Return (x, y) of the center of cell containing provided text 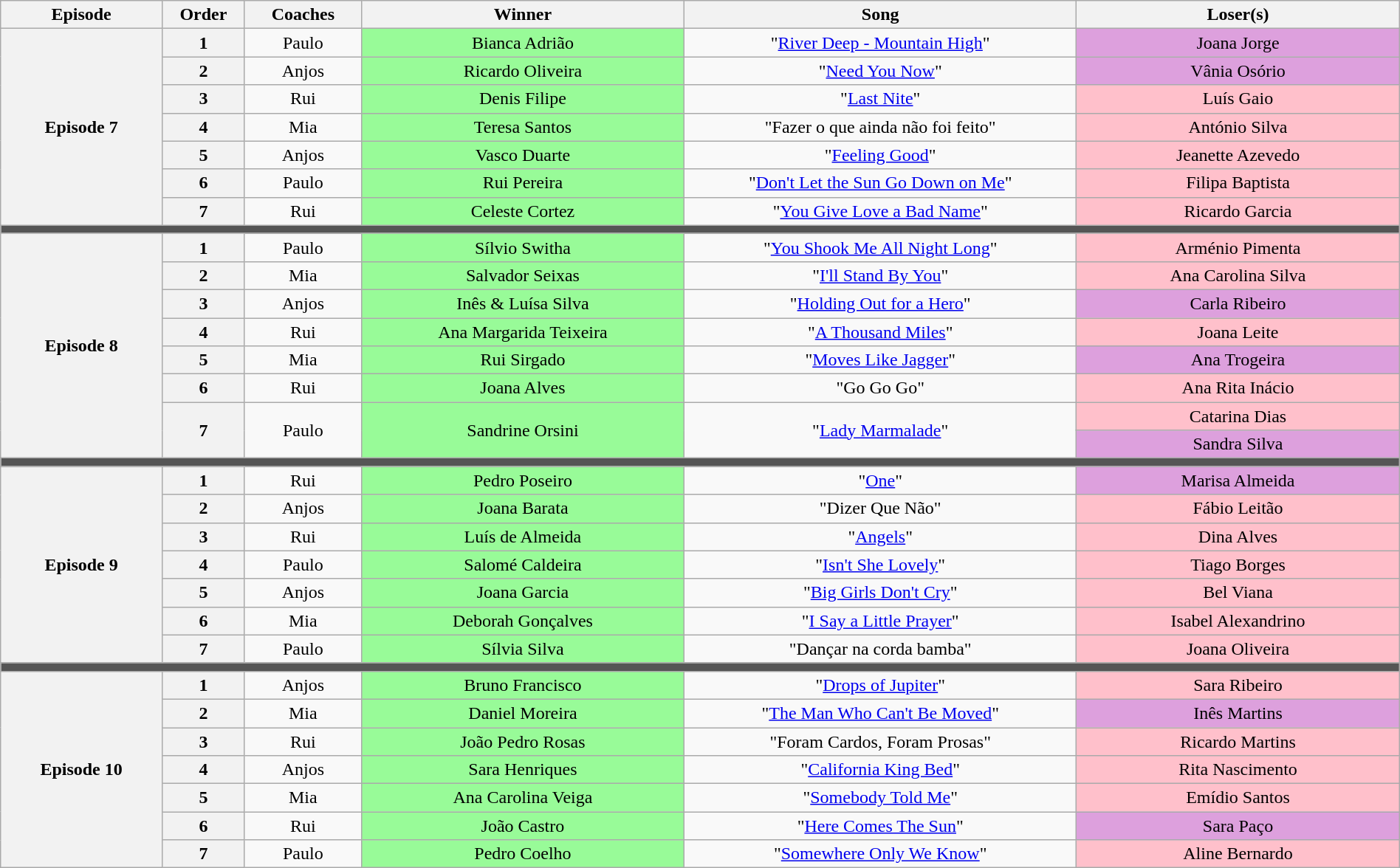
Episode (81, 15)
"One" (880, 480)
Carla Ribeiro (1238, 303)
Sara Ribeiro (1238, 685)
Winner (523, 15)
Filipa Baptista (1238, 183)
Aline Bernardo (1238, 854)
Ana Carolina Silva (1238, 275)
Dina Alves (1238, 537)
Loser(s) (1238, 15)
Denis Filipe (523, 99)
Ana Trogeira (1238, 360)
Vânia Osório (1238, 71)
Pedro Poseiro (523, 480)
Pedro Coelho (523, 854)
"I Say a Little Prayer" (880, 621)
"Somebody Told Me" (880, 798)
"Fazer o que ainda não foi feito" (880, 127)
"Somewhere Only We Know" (880, 854)
"The Man Who Can't Be Moved" (880, 713)
Inês & Luísa Silva (523, 303)
"Angels" (880, 537)
Ana Rita Inácio (1238, 388)
Ana Margarida Teixeira (523, 331)
Luís de Almeida (523, 537)
Inês Martins (1238, 713)
"Last Nite" (880, 99)
Bianca Adrião (523, 43)
Emídio Santos (1238, 798)
"Isn't She Lovely" (880, 565)
Sílvia Silva (523, 649)
Bel Viana (1238, 593)
Salvador Seixas (523, 275)
"Drops of Jupiter" (880, 685)
"Go Go Go" (880, 388)
Marisa Almeida (1238, 480)
Sílvio Switha (523, 247)
Rui Pereira (523, 183)
Bruno Francisco (523, 685)
Vasco Duarte (523, 155)
"Don't Let the Sun Go Down on Me" (880, 183)
Episode 10 (81, 769)
Teresa Santos (523, 127)
Deborah Gonçalves (523, 621)
"You Give Love a Bad Name" (880, 211)
Salomé Caldeira (523, 565)
Tiago Borges (1238, 565)
João Pedro Rosas (523, 742)
"Big Girls Don't Cry" (880, 593)
"Dançar na corda bamba" (880, 649)
Fábio Leitão (1238, 509)
Ana Carolina Veiga (523, 798)
Celeste Cortez (523, 211)
Sandra Silva (1238, 444)
António Silva (1238, 127)
"Moves Like Jagger" (880, 360)
"Here Comes The Sun" (880, 826)
Rita Nascimento (1238, 770)
"Holding Out for a Hero" (880, 303)
Episode 9 (81, 565)
Joana Oliveira (1238, 649)
"Foram Cardos, Foram Prosas" (880, 742)
Luís Gaio (1238, 99)
Ricardo Oliveira (523, 71)
Isabel Alexandrino (1238, 621)
Order (203, 15)
"Feeling Good" (880, 155)
"You Shook Me All Night Long" (880, 247)
"River Deep - Mountain High" (880, 43)
Episode 7 (81, 127)
Jeanette Azevedo (1238, 155)
"Dizer Que Não" (880, 509)
Ricardo Garcia (1238, 211)
"A Thousand Miles" (880, 331)
Sandrine Orsini (523, 430)
"Lady Marmalade" (880, 430)
João Castro (523, 826)
Catarina Dias (1238, 416)
Coaches (303, 15)
Joana Garcia (523, 593)
Arménio Pimenta (1238, 247)
"I'll Stand By You" (880, 275)
Sara Paço (1238, 826)
Joana Leite (1238, 331)
Joana Alves (523, 388)
"Need You Now" (880, 71)
Joana Jorge (1238, 43)
Song (880, 15)
Daniel Moreira (523, 713)
"California King Bed" (880, 770)
Sara Henriques (523, 770)
Ricardo Martins (1238, 742)
Rui Sirgado (523, 360)
Episode 8 (81, 345)
Joana Barata (523, 509)
